Search for the cell housing the specified text and yield its [x, y] center coordinate. 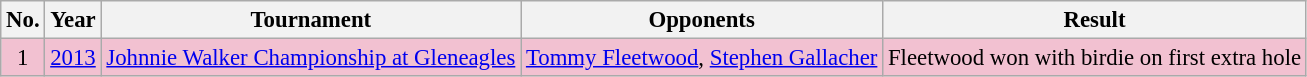
Result [1095, 20]
Fleetwood won with birdie on first extra hole [1095, 58]
No. [23, 20]
Year [73, 20]
Opponents [702, 20]
1 [23, 58]
Tournament [311, 20]
Tommy Fleetwood, Stephen Gallacher [702, 58]
2013 [73, 58]
Johnnie Walker Championship at Gleneagles [311, 58]
